Return [X, Y] of the center of cell containing provided text 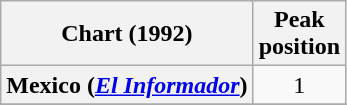
Mexico (El Informador) [127, 85]
Peakposition [299, 34]
Chart (1992) [127, 34]
1 [299, 85]
